Locate the cell with the specified text and output its (x, y) center coordinate. 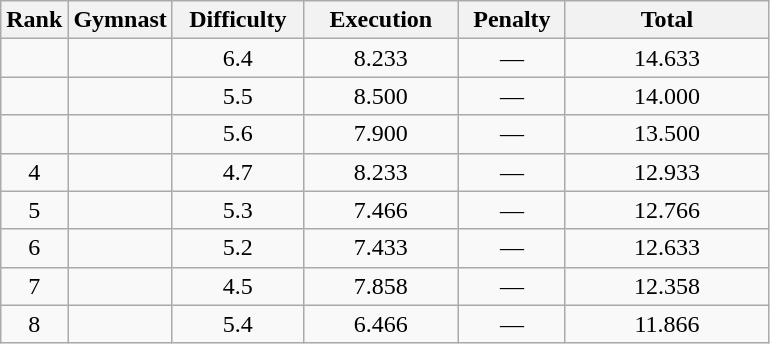
Total (666, 20)
12.933 (666, 172)
4 (34, 172)
8 (34, 324)
8.500 (380, 96)
14.633 (666, 58)
4.5 (238, 286)
5 (34, 210)
5.3 (238, 210)
7.466 (380, 210)
6.4 (238, 58)
4.7 (238, 172)
5.6 (238, 134)
Execution (380, 20)
12.766 (666, 210)
12.633 (666, 248)
Penalty (512, 20)
14.000 (666, 96)
13.500 (666, 134)
7.433 (380, 248)
5.4 (238, 324)
Difficulty (238, 20)
5.2 (238, 248)
5.5 (238, 96)
Rank (34, 20)
Gymnast (120, 20)
7.858 (380, 286)
12.358 (666, 286)
7.900 (380, 134)
6 (34, 248)
11.866 (666, 324)
7 (34, 286)
6.466 (380, 324)
